From the cell containing the given text, extract its center point as (x, y) coordinate. 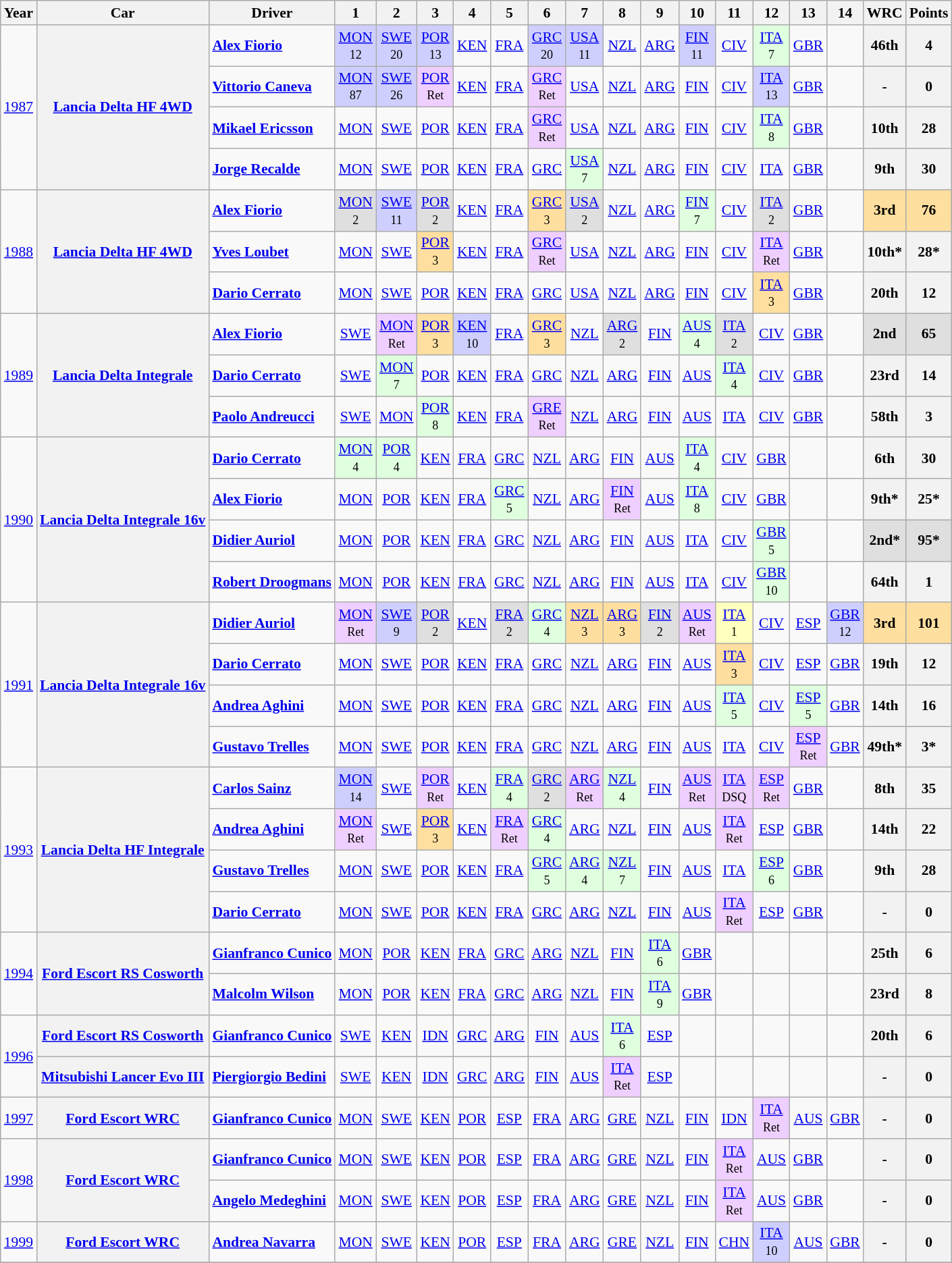
CHN (735, 1242)
101 (929, 624)
ITADSQ (735, 788)
Paolo Andreucci (271, 417)
ESP5 (809, 706)
Jorge Recalde (271, 169)
19th (884, 664)
FIN7 (697, 211)
1994 (19, 974)
Mikael Ericsson (271, 128)
FRARet (509, 829)
ARG3 (623, 624)
Lancia Delta HF Integrale (123, 850)
GBR10 (771, 582)
ITA10 (771, 1242)
58th (884, 417)
MON7 (397, 375)
USA2 (585, 211)
64th (884, 582)
ITA1 (735, 624)
FIN2 (660, 624)
NZL3 (585, 624)
Yves Loubet (271, 251)
MON12 (355, 46)
Points (929, 13)
Andrea Navarra (271, 1242)
GRC2 (547, 788)
1987 (19, 107)
KEN10 (473, 335)
MON14 (355, 788)
WRC (884, 13)
SWE11 (397, 211)
Year (19, 13)
1989 (19, 375)
SWE26 (397, 86)
ARG4 (585, 871)
POR4 (397, 458)
1990 (19, 520)
8th (884, 788)
POR13 (435, 46)
MON87 (355, 86)
ESP6 (771, 871)
ITA13 (771, 86)
5 (509, 13)
1997 (19, 1118)
MON2 (355, 211)
1993 (19, 850)
2 (397, 13)
GRC20 (547, 46)
28* (929, 251)
Lancia Delta Integrale (123, 375)
Car (123, 13)
FRA4 (509, 788)
1998 (19, 1180)
10th* (884, 251)
10th (884, 128)
ITA5 (735, 706)
1999 (19, 1242)
11 (735, 13)
Carlos Sainz (271, 788)
USA7 (585, 169)
1988 (19, 251)
35 (929, 788)
2nd (884, 335)
USA11 (585, 46)
76 (929, 211)
95* (929, 540)
ARGRet (585, 788)
9th* (884, 500)
16 (929, 706)
49th* (884, 747)
Robert Droogmans (271, 582)
46th (884, 46)
Angelo Medeghini (271, 1200)
Malcolm Wilson (271, 995)
6th (884, 458)
ITA9 (660, 995)
ITA7 (771, 46)
FIN11 (697, 46)
10 (697, 13)
SWE20 (397, 46)
13 (809, 13)
9 (660, 13)
Piergiorgio Bedini (271, 1077)
POR8 (435, 417)
Mitsubishi Lancer Evo III (123, 1077)
2nd* (884, 540)
3* (929, 747)
NZL7 (623, 871)
FINRet (623, 500)
GBR5 (771, 540)
GBR12 (845, 624)
GRERet (547, 417)
SWE9 (397, 624)
Driver (271, 13)
22 (929, 829)
25th (884, 953)
25* (929, 500)
1996 (19, 1056)
1991 (19, 685)
Vittorio Caneva (271, 86)
65 (929, 335)
ARG2 (623, 335)
FRA2 (509, 624)
MON4 (355, 458)
7 (585, 13)
AUS4 (697, 335)
NZL4 (623, 788)
